Search for the cell housing the specified text and yield its [X, Y] center coordinate. 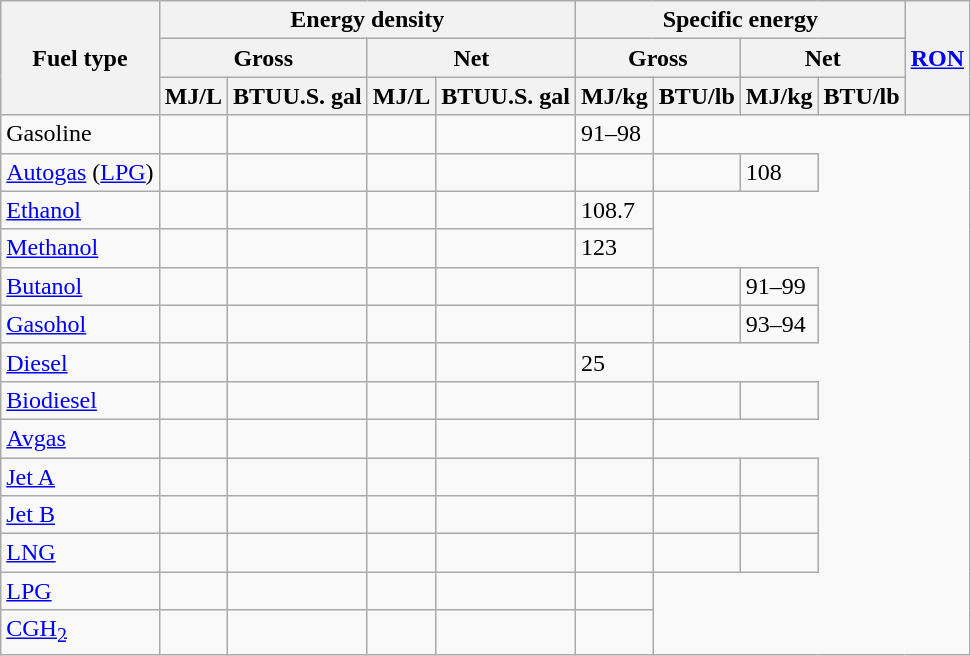
25 [614, 362]
RON [937, 58]
93–94 [779, 324]
Ethanol [80, 210]
108 [779, 172]
Biodiesel [80, 400]
Jet B [80, 515]
LNG [80, 553]
108.7 [614, 210]
Gasohol [80, 324]
Diesel [80, 362]
Jet A [80, 477]
LPG [80, 591]
Autogas (LPG) [80, 172]
123 [614, 248]
91–98 [614, 134]
Methanol [80, 248]
Butanol [80, 286]
91–99 [779, 286]
Avgas [80, 438]
CGH2 [80, 632]
Gasoline [80, 134]
Energy density [367, 20]
Fuel type [80, 58]
Specific energy [740, 20]
